Output the [X, Y] coordinate of the center of the cell containing the given text.  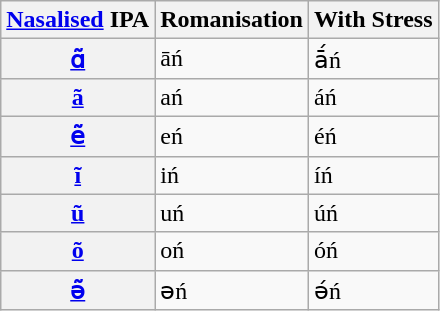
úń [373, 213]
ə́ń [373, 290]
áń [373, 97]
Romanisation [232, 20]
ẽ [78, 136]
ã [78, 97]
óń [373, 251]
əń [232, 290]
iń [232, 175]
íń [373, 175]
ā́ń [373, 59]
ũ [78, 213]
eń [232, 136]
With Stress [373, 20]
oń [232, 251]
éń [373, 136]
ĩ [78, 175]
Nasalised IPA [78, 20]
õ [78, 251]
ə̃ [78, 290]
uń [232, 213]
āń [232, 59]
ań [232, 97]
ɑ̃ [78, 59]
